Detect which cell encompasses the target text, then output its (x, y) center coordinate. 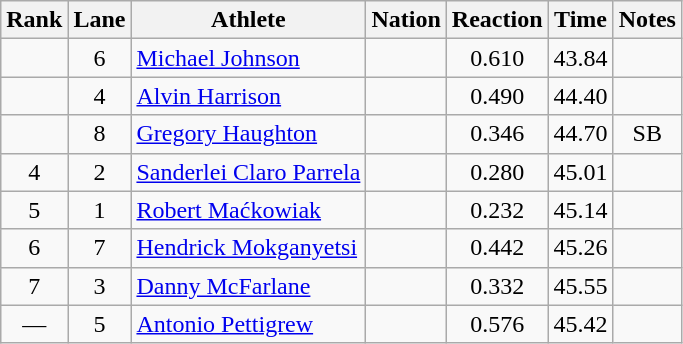
45.14 (580, 210)
44.70 (580, 134)
45.01 (580, 172)
45.55 (580, 286)
0.576 (497, 324)
Danny McFarlane (248, 286)
0.332 (497, 286)
Robert Maćkowiak (248, 210)
Time (580, 20)
45.42 (580, 324)
0.346 (497, 134)
Antonio Pettigrew (248, 324)
— (34, 324)
Alvin Harrison (248, 96)
Gregory Haughton (248, 134)
SB (647, 134)
Athlete (248, 20)
Michael Johnson (248, 58)
0.232 (497, 210)
43.84 (580, 58)
3 (100, 286)
Nation (406, 20)
Reaction (497, 20)
Hendrick Mokganyetsi (248, 248)
44.40 (580, 96)
8 (100, 134)
Rank (34, 20)
1 (100, 210)
0.280 (497, 172)
0.610 (497, 58)
Lane (100, 20)
Notes (647, 20)
2 (100, 172)
0.490 (497, 96)
Sanderlei Claro Parrela (248, 172)
0.442 (497, 248)
45.26 (580, 248)
